Provide the [X, Y] coordinate of the cell's center where the given text is located.  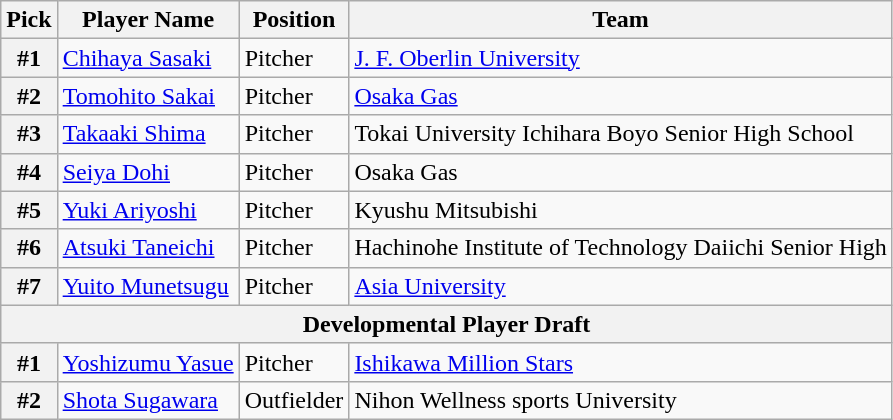
Kyushu Mitsubishi [620, 210]
Takaaki Shima [148, 134]
Pick [29, 20]
Team [620, 20]
Yuki Ariyoshi [148, 210]
Shota Sugawara [148, 400]
#3 [29, 134]
J. F. Oberlin University [620, 58]
Developmental Player Draft [447, 324]
Chihaya Sasaki [148, 58]
#6 [29, 248]
Yuito Munetsugu [148, 286]
#5 [29, 210]
Position [294, 20]
Outfielder [294, 400]
Player Name [148, 20]
Tokai University Ichihara Boyo Senior High School [620, 134]
Yoshizumu Yasue [148, 362]
Asia University [620, 286]
Seiya Dohi [148, 172]
Nihon Wellness sports University [620, 400]
Ishikawa Million Stars [620, 362]
Tomohito Sakai [148, 96]
#7 [29, 286]
Hachinohe Institute of Technology Daiichi Senior High [620, 248]
#4 [29, 172]
Atsuki Taneichi [148, 248]
